From the cell containing the given text, extract its center point as (X, Y) coordinate. 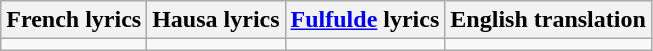
Fulfulde lyrics (365, 20)
French lyrics (74, 20)
English translation (548, 20)
Hausa lyrics (216, 20)
